From the cell containing the given text, extract its center point as [x, y] coordinate. 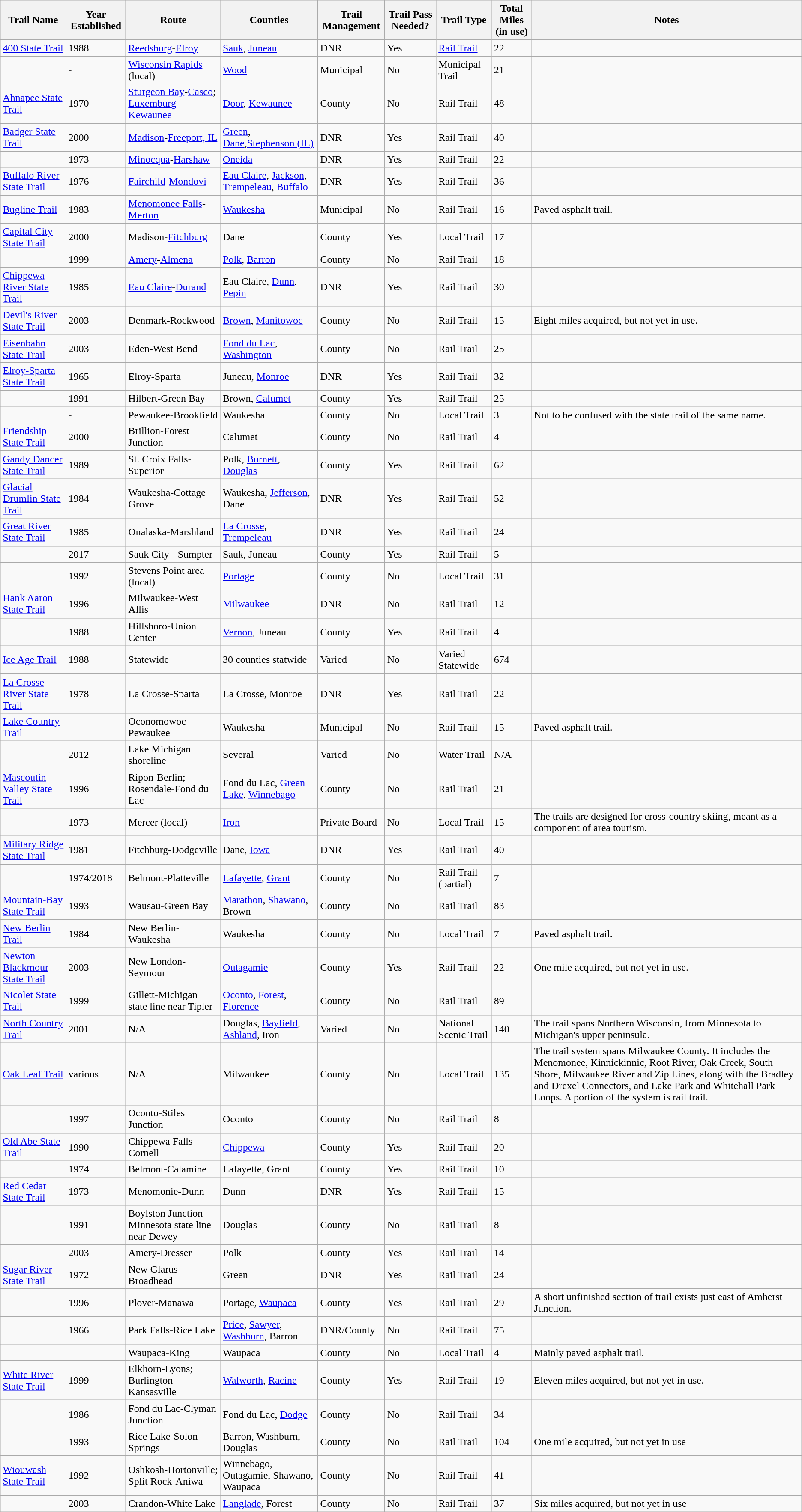
Elroy-Sparta [173, 377]
17 [512, 237]
Trail Pass Needed? [410, 20]
Mountain-Bay State Trail [33, 906]
Belmont-Calamine [173, 1169]
Municipal Trail [464, 70]
Polk [269, 1253]
Dane, Iowa [269, 850]
48 [512, 104]
Brown, Manitowoc [269, 320]
29 [512, 1303]
2017 [96, 554]
Ice Age Trail [33, 659]
Eden-West Bend [173, 349]
Statewide [173, 659]
Amery-Dresser [173, 1253]
Dunn [269, 1191]
DNR/County [351, 1331]
New Glarus-Broadhead [173, 1274]
Waupaca-King [173, 1353]
Rice Lake-Solon Springs [173, 1442]
Counties [269, 20]
Eau Claire-Durand [173, 287]
Amery-Almena [173, 259]
Oneida [269, 159]
62 [512, 465]
North Country Trail [33, 1029]
Onalaska-Marshland [173, 532]
Route [173, 20]
Park Falls-Rice Lake [173, 1331]
Boylston Junction-Minnesota state line near Dewey [173, 1225]
Door, Kewaunee [269, 104]
12 [512, 604]
1981 [96, 850]
Total Miles (in use) [512, 20]
Brown, Calumet [269, 399]
Plover-Manawa [173, 1303]
Pewaukee-Brookfield [173, 415]
Langlade, Forest [269, 1503]
Calumet [269, 437]
1974 [96, 1169]
32 [512, 377]
Mascoutin Valley State Trail [33, 789]
1966 [96, 1331]
104 [512, 1442]
A short unfinished section of trail exists just east of Amherst Junction. [667, 1303]
18 [512, 259]
400 State Trail [33, 48]
140 [512, 1029]
Military Ridge State Trail [33, 850]
Old Abe State Trail [33, 1147]
Waupaca [269, 1353]
Hilbert-Green Bay [173, 399]
Gandy Dancer State Trail [33, 465]
89 [512, 1001]
Winnebago, Outagamie, Shawano, Waupaca [269, 1476]
Vernon, Juneau [269, 632]
Rail Trail (partial) [464, 878]
Trail Name [33, 20]
Polk, Burnett, Douglas [269, 465]
Barron, Washburn, Douglas [269, 1442]
Several [269, 755]
Stevens Point area (local) [173, 576]
30 [512, 287]
Oconto [269, 1119]
10 [512, 1169]
Milwaukee-West Allis [173, 604]
20 [512, 1147]
Menomonie-Dunn [173, 1191]
1978 [96, 693]
Sugar River State Trail [33, 1274]
75 [512, 1331]
Portage, Waupaca [269, 1303]
New London-Seymour [173, 967]
Year Established [96, 20]
Douglas [269, 1225]
Red Cedar State Trail [33, 1191]
Denmark-Rockwood [173, 320]
Fond du Lac-Clyman Junction [173, 1414]
Varied Statewide [464, 659]
St. Croix Falls-Superior [173, 465]
Fairchild-Mondovi [173, 182]
Ripon-Berlin; Rosendale-Fond du Lac [173, 789]
Outagamie [269, 967]
Fond du Lac, Green Lake, Winnebago [269, 789]
1970 [96, 104]
Fond du Lac, Dodge [269, 1414]
Devil's River State Trail [33, 320]
Douglas, Bayfield, Ashland, Iron [269, 1029]
Belmont-Platteville [173, 878]
Oshkosh-Hortonville; Split Rock-Aniwa [173, 1476]
Friendship State Trail [33, 437]
Marathon, Shawano, Brown [269, 906]
36 [512, 182]
Lake Country Trail [33, 727]
Private Board [351, 822]
La Crosse-Sparta [173, 693]
Crandon-White Lake [173, 1503]
Notes [667, 20]
2012 [96, 755]
1983 [96, 209]
Mainly paved asphalt trail. [667, 1353]
Mercer (local) [173, 822]
Eau Claire, Dunn, Pepin [269, 287]
Hillsboro-Union Center [173, 632]
1976 [96, 182]
Bugline Trail [33, 209]
New Berlin Trail [33, 933]
Chippewa Falls-Cornell [173, 1147]
Madison-Fitchburg [173, 237]
Walworth, Racine [269, 1381]
Eight miles acquired, but not yet in use. [667, 320]
1986 [96, 1414]
Waukesha-Cottage Grove [173, 498]
30 counties statwide [269, 659]
Menomonee Falls-Merton [173, 209]
Oconto, Forest, Florence [269, 1001]
Fitchburg-Dodgeville [173, 850]
Reedsburg-Elroy [173, 48]
83 [512, 906]
Price, Sawyer, Washburn, Barron [269, 1331]
Wausau-Green Bay [173, 906]
Chippewa [269, 1147]
Iron [269, 822]
Chippewa River State Trail [33, 287]
Elkhorn-Lyons; Burlington-Kansasville [173, 1381]
1965 [96, 377]
2001 [96, 1029]
Oconomowoc-Pewaukee [173, 727]
Oconto-Stiles Junction [173, 1119]
1989 [96, 465]
One mile acquired, but not yet in use [667, 1442]
1997 [96, 1119]
Eau Claire, Jackson, Trempeleau, Buffalo [269, 182]
37 [512, 1503]
5 [512, 554]
White River State Trail [33, 1381]
Portage [269, 576]
Elroy-Sparta State Trail [33, 377]
Wood [269, 70]
3 [512, 415]
various [96, 1074]
Juneau, Monroe [269, 377]
New Berlin-Waukesha [173, 933]
31 [512, 576]
14 [512, 1253]
Water Trail [464, 755]
Trail Type [464, 20]
Fond du Lac, Washington [269, 349]
Green, Dane,Stephenson (IL) [269, 137]
Minocqua-Harshaw [173, 159]
Oak Leaf Trail [33, 1074]
Wiouwash State Trail [33, 1476]
52 [512, 498]
Buffalo River State Trail [33, 182]
Eisenbahn State Trail [33, 349]
One mile acquired, but not yet in use. [667, 967]
Lake Michigan shoreline [173, 755]
Gillett-Michigan state line near Tipler [173, 1001]
Sturgeon Bay-Casco; Luxemburg-Kewaunee [173, 104]
The trails are designed for cross-country skiing, meant as a component of area tourism. [667, 822]
1990 [96, 1147]
Glacial Drumlin State Trail [33, 498]
Trail Management [351, 20]
Dane [269, 237]
34 [512, 1414]
Nicolet State Trail [33, 1001]
La Crosse, Trempeleau [269, 532]
Eleven miles acquired, but not yet in use. [667, 1381]
Brillion-Forest Junction [173, 437]
The trail spans Northern Wisconsin, from Minnesota to Michigan's upper peninsula. [667, 1029]
National Scenic Trail [464, 1029]
Not to be confused with the state trail of the same name. [667, 415]
Sauk City - Sumpter [173, 554]
41 [512, 1476]
Badger State Trail [33, 137]
674 [512, 659]
La Crosse River State Trail [33, 693]
1974/2018 [96, 878]
Hank Aaron State Trail [33, 604]
135 [512, 1074]
Great River State Trail [33, 532]
19 [512, 1381]
Newton Blackmour State Trail [33, 967]
Wisconsin Rapids (local) [173, 70]
1972 [96, 1274]
Ahnapee State Trail [33, 104]
Six miles acquired, but not yet in use [667, 1503]
16 [512, 209]
Green [269, 1274]
Capital City State Trail [33, 237]
La Crosse, Monroe [269, 693]
Polk, Barron [269, 259]
Waukesha, Jefferson, Dane [269, 498]
Madison-Freeport, IL [173, 137]
